Scan for the cell matching the given text and deliver its [X, Y] coordinate at center. 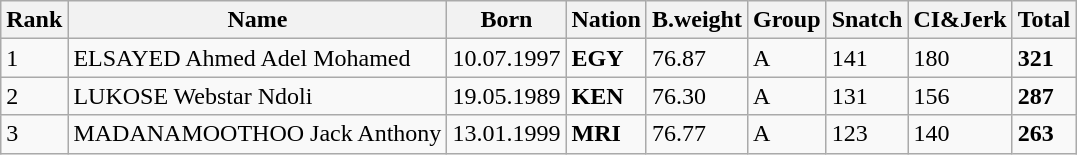
76.77 [696, 134]
3 [34, 134]
Name [258, 20]
10.07.1997 [506, 58]
76.87 [696, 58]
180 [960, 58]
Born [506, 20]
321 [1044, 58]
263 [1044, 134]
MADANAMOOTHOO Jack Anthony [258, 134]
CI&Jerk [960, 20]
287 [1044, 96]
ELSAYED Ahmed Adel Mohamed [258, 58]
140 [960, 134]
MRI [606, 134]
123 [867, 134]
B.weight [696, 20]
1 [34, 58]
Total [1044, 20]
13.01.1999 [506, 134]
Group [786, 20]
76.30 [696, 96]
Snatch [867, 20]
Nation [606, 20]
141 [867, 58]
19.05.1989 [506, 96]
2 [34, 96]
156 [960, 96]
131 [867, 96]
Rank [34, 20]
EGY [606, 58]
LUKOSE Webstar Ndoli [258, 96]
KEN [606, 96]
